Determine the [x, y] coordinate at the center of the cell enclosing the given text.  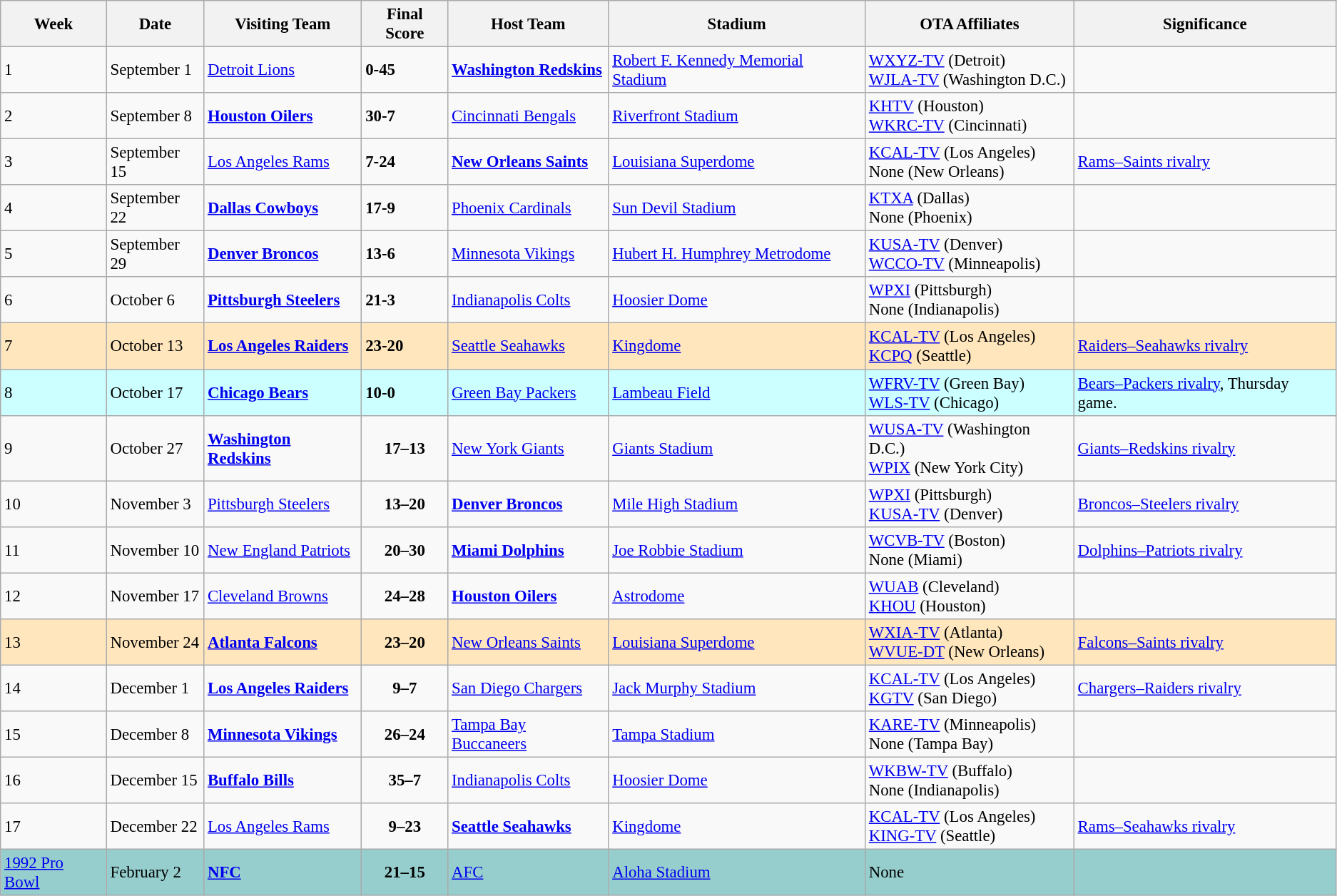
WUAB (Cleveland)KHOU (Houston) [969, 596]
Miami Dolphins [528, 549]
September 15 [155, 163]
35–7 [405, 780]
10-0 [405, 392]
0-45 [405, 70]
WKBW-TV (Buffalo)None (Indianapolis) [969, 780]
Sun Devil Stadium [737, 208]
Bears–Packers rivalry, Thursday game. [1204, 392]
WPXI (Pittsburgh)KUSA-TV (Denver) [969, 504]
WPXI (Pittsburgh)None (Indianapolis) [969, 300]
Rams–Saints rivalry [1204, 163]
Broncos–Steelers rivalry [1204, 504]
Aloha Stadium [737, 873]
KHTV (Houston)WKRC-TV (Cincinnati) [969, 116]
17–13 [405, 448]
Atlanta Falcons [283, 642]
AFC [528, 873]
Host Team [528, 24]
Riverfront Stadium [737, 116]
October 17 [155, 392]
November 17 [155, 596]
December 1 [155, 688]
12 [54, 596]
December 22 [155, 826]
September 22 [155, 208]
WXYZ-TV (Detroit)WJLA-TV (Washington D.C.) [969, 70]
Hubert H. Humphrey Metrodome [737, 254]
Cleveland Browns [283, 596]
30-7 [405, 116]
September 8 [155, 116]
23-20 [405, 347]
October 13 [155, 347]
WUSA-TV (Washington D.C.)WPIX (New York City) [969, 448]
13–20 [405, 504]
OTA Affiliates [969, 24]
Phoenix Cardinals [528, 208]
26–24 [405, 735]
5 [54, 254]
Robert F. Kennedy Memorial Stadium [737, 70]
13-6 [405, 254]
Joe Robbie Stadium [737, 549]
9–23 [405, 826]
3 [54, 163]
1992 Pro Bowl [54, 873]
Falcons–Saints rivalry [1204, 642]
23–20 [405, 642]
Significance [1204, 24]
KUSA-TV (Denver)WCCO-TV (Minneapolis) [969, 254]
21–15 [405, 873]
Dolphins–Patriots rivalry [1204, 549]
16 [54, 780]
14 [54, 688]
WFRV-TV (Green Bay)WLS-TV (Chicago) [969, 392]
Mile High Stadium [737, 504]
9–7 [405, 688]
8 [54, 392]
20–30 [405, 549]
November 24 [155, 642]
6 [54, 300]
KCAL-TV (Los Angeles)KING-TV (Seattle) [969, 826]
Dallas Cowboys [283, 208]
September 29 [155, 254]
San Diego Chargers [528, 688]
17 [54, 826]
October 6 [155, 300]
Lambeau Field [737, 392]
KCAL-TV (Los Angeles)KCPQ (Seattle) [969, 347]
New York Giants [528, 448]
February 2 [155, 873]
October 27 [155, 448]
Chicago Bears [283, 392]
September 1 [155, 70]
Visiting Team [283, 24]
13 [54, 642]
December 8 [155, 735]
Giants–Redskins rivalry [1204, 448]
WCVB-TV (Boston)None (Miami) [969, 549]
24–28 [405, 596]
Jack Murphy Stadium [737, 688]
Buffalo Bills [283, 780]
NFC [283, 873]
Cincinnati Bengals [528, 116]
Week [54, 24]
None [969, 873]
Chargers–Raiders rivalry [1204, 688]
New England Patriots [283, 549]
Raiders–Seahawks rivalry [1204, 347]
KCAL-TV (Los Angeles)KGTV (San Diego) [969, 688]
November 10 [155, 549]
KCAL-TV (Los Angeles)None (New Orleans) [969, 163]
4 [54, 208]
10 [54, 504]
Tampa Stadium [737, 735]
Rams–Seahawks rivalry [1204, 826]
15 [54, 735]
November 3 [155, 504]
21-3 [405, 300]
KARE-TV (Minneapolis)None (Tampa Bay) [969, 735]
9 [54, 448]
7 [54, 347]
1 [54, 70]
Tampa Bay Buccaneers [528, 735]
December 15 [155, 780]
Astrodome [737, 596]
Stadium [737, 24]
KTXA (Dallas)None (Phoenix) [969, 208]
2 [54, 116]
Giants Stadium [737, 448]
11 [54, 549]
Green Bay Packers [528, 392]
Final Score [405, 24]
Date [155, 24]
WXIA-TV (Atlanta)WVUE-DT (New Orleans) [969, 642]
Detroit Lions [283, 70]
7-24 [405, 163]
17-9 [405, 208]
